Determine the [x, y] coordinate at the center of the cell enclosing the given text.  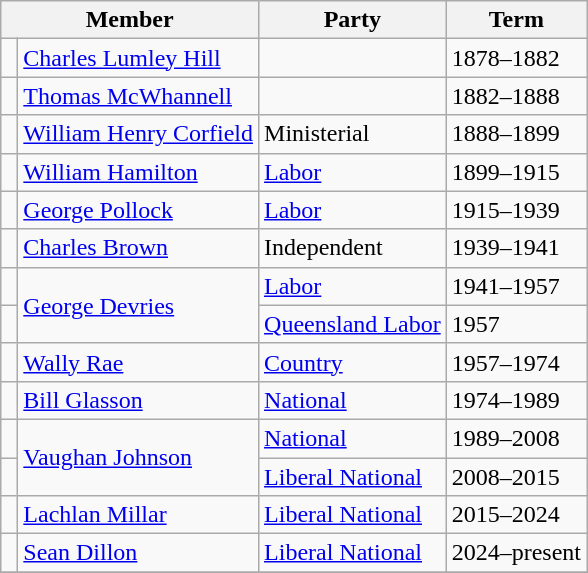
2015–2024 [516, 515]
Thomas McWhannell [138, 96]
1974–1989 [516, 400]
1957–1974 [516, 362]
Term [516, 20]
Charles Lumley Hill [138, 58]
Bill Glasson [138, 400]
2024–present [516, 553]
Charles Brown [138, 248]
Independent [353, 248]
1878–1882 [516, 58]
1888–1899 [516, 134]
George Devries [138, 305]
Sean Dillon [138, 553]
Party [353, 20]
Ministerial [353, 134]
1941–1957 [516, 286]
Country [353, 362]
Queensland Labor [353, 324]
Wally Rae [138, 362]
1939–1941 [516, 248]
William Hamilton [138, 172]
Lachlan Millar [138, 515]
Vaughan Johnson [138, 457]
1957 [516, 324]
William Henry Corfield [138, 134]
1882–1888 [516, 96]
1989–2008 [516, 438]
1899–1915 [516, 172]
1915–1939 [516, 210]
Member [130, 20]
2008–2015 [516, 477]
George Pollock [138, 210]
